Scan for the cell matching the given text and deliver its [X, Y] coordinate at center. 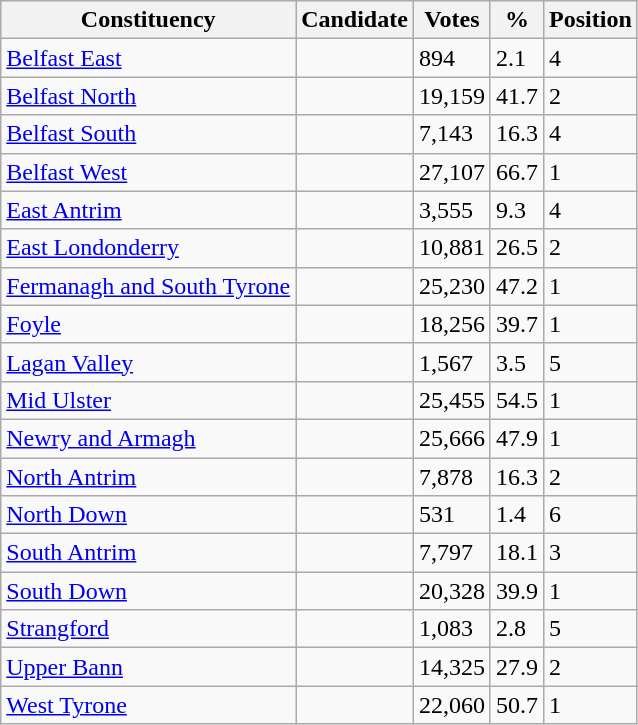
2.1 [516, 58]
3,555 [452, 210]
894 [452, 58]
20,328 [452, 591]
North Antrim [148, 477]
50.7 [516, 705]
3.5 [516, 362]
18.1 [516, 553]
West Tyrone [148, 705]
Belfast West [148, 172]
East Antrim [148, 210]
1,083 [452, 629]
South Down [148, 591]
Belfast South [148, 134]
Belfast North [148, 96]
41.7 [516, 96]
Fermanagh and South Tyrone [148, 286]
3 [591, 553]
1.4 [516, 515]
Upper Bann [148, 667]
10,881 [452, 248]
Constituency [148, 20]
25,230 [452, 286]
North Down [148, 515]
South Antrim [148, 553]
7,797 [452, 553]
22,060 [452, 705]
39.7 [516, 324]
1,567 [452, 362]
19,159 [452, 96]
Position [591, 20]
27,107 [452, 172]
Newry and Armagh [148, 438]
9.3 [516, 210]
7,878 [452, 477]
25,455 [452, 400]
66.7 [516, 172]
Belfast East [148, 58]
Lagan Valley [148, 362]
Strangford [148, 629]
47.2 [516, 286]
East Londonderry [148, 248]
% [516, 20]
25,666 [452, 438]
39.9 [516, 591]
26.5 [516, 248]
7,143 [452, 134]
47.9 [516, 438]
6 [591, 515]
54.5 [516, 400]
27.9 [516, 667]
2.8 [516, 629]
18,256 [452, 324]
Foyle [148, 324]
Mid Ulster [148, 400]
531 [452, 515]
Candidate [355, 20]
Votes [452, 20]
14,325 [452, 667]
